Identify which cell holds the provided text, then report its (x, y) central coordinate. 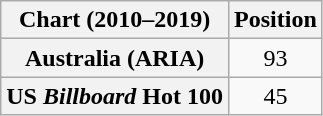
Chart (2010–2019) (115, 20)
93 (276, 58)
US Billboard Hot 100 (115, 96)
Australia (ARIA) (115, 58)
Position (276, 20)
45 (276, 96)
